Detect which cell encompasses the target text, then output its [X, Y] center coordinate. 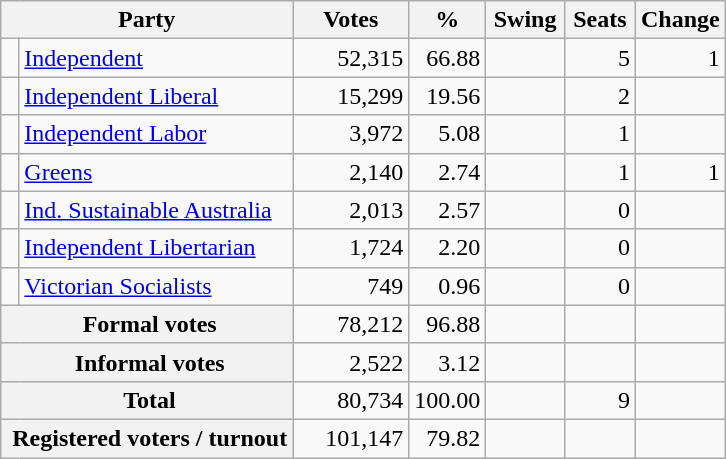
96.88 [448, 324]
78,212 [351, 324]
5.08 [448, 134]
5 [600, 58]
2.74 [448, 172]
19.56 [448, 96]
2 [600, 96]
Swing [526, 20]
0.96 [448, 286]
9 [600, 400]
3,972 [351, 134]
Change [680, 20]
Greens [156, 172]
Victorian Socialists [156, 286]
Party [147, 20]
Independent Libertarian [156, 248]
Total [147, 400]
100.00 [448, 400]
Votes [351, 20]
Independent Labor [156, 134]
Registered voters / turnout [147, 438]
52,315 [351, 58]
80,734 [351, 400]
749 [351, 286]
79.82 [448, 438]
2,522 [351, 362]
Independent [156, 58]
2,140 [351, 172]
66.88 [448, 58]
2.20 [448, 248]
Independent Liberal [156, 96]
% [448, 20]
Informal votes [147, 362]
15,299 [351, 96]
Formal votes [147, 324]
3.12 [448, 362]
Ind. Sustainable Australia [156, 210]
1,724 [351, 248]
101,147 [351, 438]
2.57 [448, 210]
Seats [600, 20]
2,013 [351, 210]
